Identify which cell holds the provided text, then report its (x, y) central coordinate. 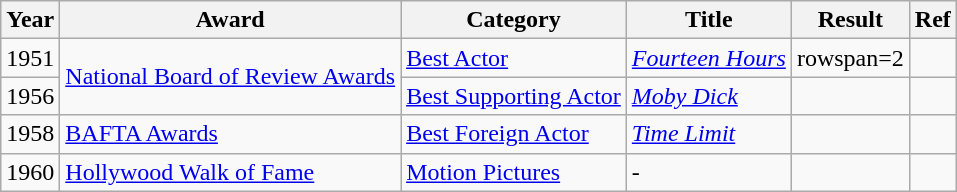
1951 (30, 58)
rowspan=2 (850, 58)
Ref (932, 20)
Hollywood Walk of Fame (230, 172)
Category (514, 20)
Motion Pictures (514, 172)
Result (850, 20)
Best Supporting Actor (514, 96)
BAFTA Awards (230, 134)
Fourteen Hours (708, 58)
1958 (30, 134)
1960 (30, 172)
Year (30, 20)
Award (230, 20)
Moby Dick (708, 96)
Title (708, 20)
Best Foreign Actor (514, 134)
- (708, 172)
Best Actor (514, 58)
1956 (30, 96)
National Board of Review Awards (230, 77)
Time Limit (708, 134)
